Capture the cell that displays the provided text and extract its [X, Y] central coordinate. 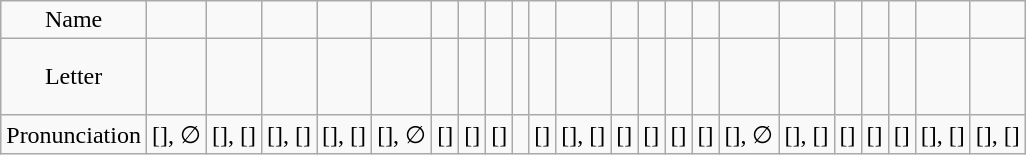
Pronunciation [74, 135]
Name [74, 20]
Letter [74, 77]
